Extract the [X, Y] coordinate from the center of the cell holding the provided text.  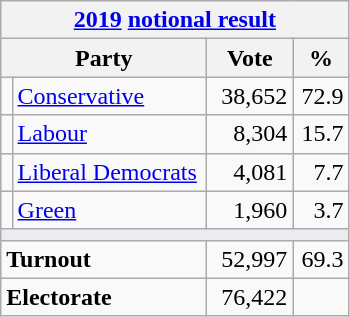
1,960 [250, 210]
52,997 [250, 259]
69.3 [321, 259]
Liberal Democrats [110, 172]
72.9 [321, 96]
4,081 [250, 172]
76,422 [250, 297]
38,652 [250, 96]
8,304 [250, 134]
% [321, 58]
2019 notional result [175, 20]
Turnout [104, 259]
Green [110, 210]
Labour [110, 134]
Party [104, 58]
Vote [250, 58]
3.7 [321, 210]
15.7 [321, 134]
7.7 [321, 172]
Electorate [104, 297]
Conservative [110, 96]
